Identify which cell holds the provided text, then report its [x, y] central coordinate. 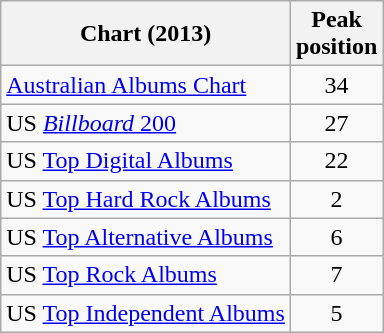
2 [336, 199]
US Top Independent Albums [146, 313]
5 [336, 313]
Australian Albums Chart [146, 85]
22 [336, 161]
34 [336, 85]
Chart (2013) [146, 34]
US Top Hard Rock Albums [146, 199]
US Top Digital Albums [146, 161]
7 [336, 275]
US Top Alternative Albums [146, 237]
6 [336, 237]
US Billboard 200 [146, 123]
27 [336, 123]
US Top Rock Albums [146, 275]
Peakposition [336, 34]
